Pinpoint the cell where the given text exists, returning its (X, Y) midpoint coordinate. 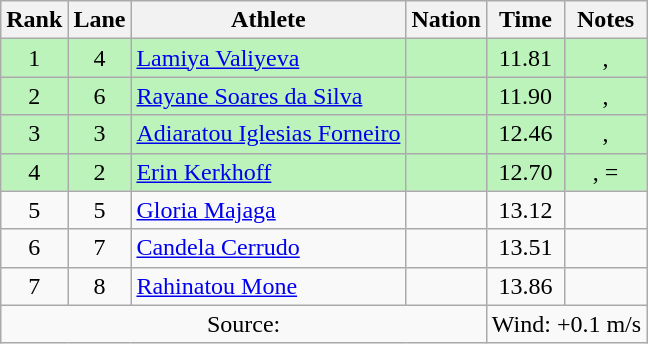
13.86 (525, 286)
Gloria Majaga (268, 210)
Notes (605, 20)
Erin Kerkhoff (268, 172)
Wind: +0.1 m/s (566, 324)
Rayane Soares da Silva (268, 96)
11.90 (525, 96)
Adiaratou Iglesias Forneiro (268, 134)
13.12 (525, 210)
Rank (34, 20)
12.70 (525, 172)
Nation (446, 20)
12.46 (525, 134)
Source: (244, 324)
1 (34, 58)
11.81 (525, 58)
Lamiya Valiyeva (268, 58)
Rahinatou Mone (268, 286)
Athlete (268, 20)
13.51 (525, 248)
, = (605, 172)
8 (100, 286)
Lane (100, 20)
Time (525, 20)
Candela Cerrudo (268, 248)
